Extract the [X, Y] coordinate from the center of the cell holding the provided text.  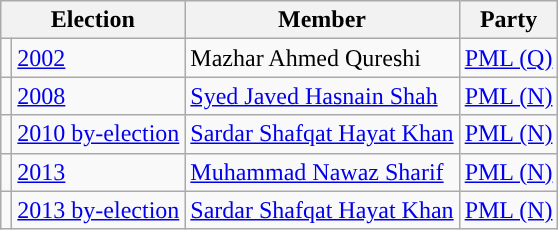
2010 by-election [98, 134]
PML (Q) [508, 58]
Syed Javed Hasnain Shah [322, 96]
2008 [98, 96]
Election [93, 20]
2013 [98, 172]
2002 [98, 58]
2013 by-election [98, 210]
Muhammad Nawaz Sharif [322, 172]
Member [322, 20]
Mazhar Ahmed Qureshi [322, 58]
Party [508, 20]
